Identify which cell holds the provided text, then report its [x, y] central coordinate. 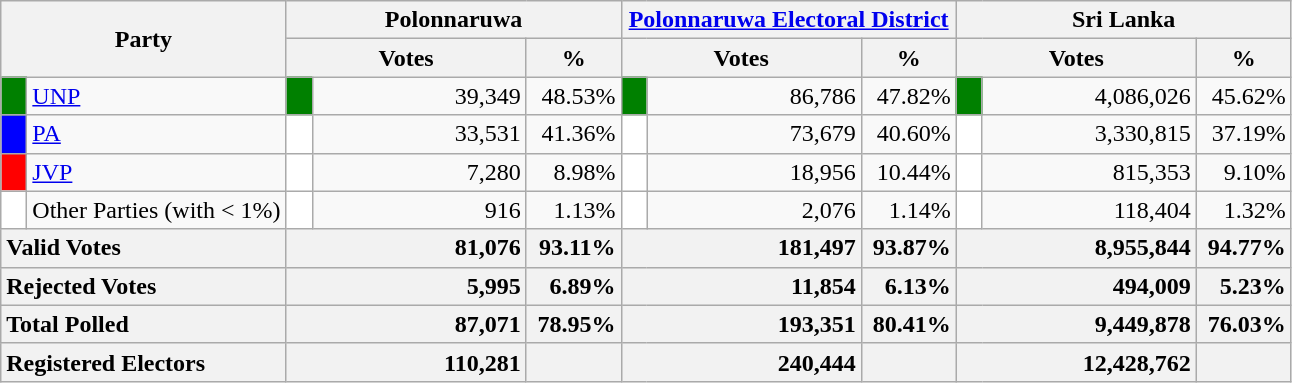
6.89% [574, 286]
73,679 [754, 134]
Sri Lanka [1124, 20]
110,281 [406, 362]
118,404 [1089, 210]
45.62% [1244, 96]
Rejected Votes [144, 286]
8.98% [574, 172]
PA [156, 134]
Party [144, 39]
18,956 [754, 172]
93.87% [908, 248]
39,349 [419, 96]
8,955,844 [1076, 248]
Polonnaruwa [454, 20]
86,786 [754, 96]
93.11% [574, 248]
78.95% [574, 324]
10.44% [908, 172]
1.14% [908, 210]
1.32% [1244, 210]
JVP [156, 172]
12,428,762 [1076, 362]
UNP [156, 96]
76.03% [1244, 324]
40.60% [908, 134]
6.13% [908, 286]
80.41% [908, 324]
916 [419, 210]
3,330,815 [1089, 134]
9.10% [1244, 172]
Registered Electors [144, 362]
Valid Votes [144, 248]
87,071 [406, 324]
41.36% [574, 134]
47.82% [908, 96]
Polonnaruwa Electoral District [788, 20]
9,449,878 [1076, 324]
48.53% [574, 96]
7,280 [419, 172]
37.19% [1244, 134]
494,009 [1076, 286]
5.23% [1244, 286]
1.13% [574, 210]
81,076 [406, 248]
94.77% [1244, 248]
33,531 [419, 134]
11,854 [741, 286]
5,995 [406, 286]
2,076 [754, 210]
181,497 [741, 248]
240,444 [741, 362]
815,353 [1089, 172]
Other Parties (with < 1%) [156, 210]
193,351 [741, 324]
4,086,026 [1089, 96]
Total Polled [144, 324]
